Output the (x, y) coordinate of the center of the cell containing the given text.  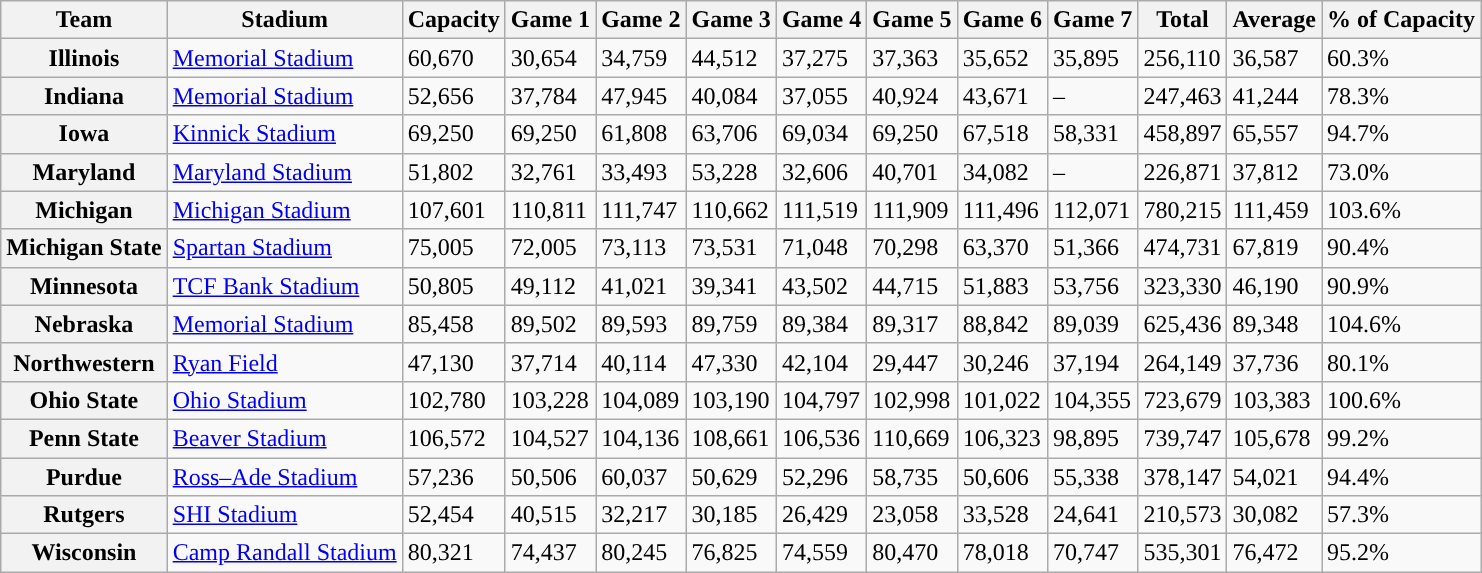
% of Capacity (1402, 20)
264,149 (1182, 362)
Kinnick Stadium (284, 134)
51,802 (454, 172)
40,114 (641, 362)
71,048 (821, 248)
111,496 (1002, 210)
55,338 (1092, 477)
63,706 (731, 134)
Game 3 (731, 20)
104,136 (641, 438)
76,825 (731, 553)
256,110 (1182, 58)
60,037 (641, 477)
26,429 (821, 515)
95.2% (1402, 553)
35,895 (1092, 58)
80,321 (454, 553)
88,842 (1002, 324)
40,515 (550, 515)
80,245 (641, 553)
43,502 (821, 286)
74,437 (550, 553)
90.9% (1402, 286)
458,897 (1182, 134)
94.7% (1402, 134)
47,130 (454, 362)
723,679 (1182, 400)
111,519 (821, 210)
30,654 (550, 58)
103,228 (550, 400)
104,355 (1092, 400)
Game 5 (912, 20)
30,185 (731, 515)
103,383 (1274, 400)
32,606 (821, 172)
34,759 (641, 58)
33,493 (641, 172)
73,531 (731, 248)
50,805 (454, 286)
50,506 (550, 477)
29,447 (912, 362)
378,147 (1182, 477)
Northwestern (84, 362)
Game 1 (550, 20)
37,812 (1274, 172)
52,296 (821, 477)
Game 6 (1002, 20)
80,470 (912, 553)
Ohio Stadium (284, 400)
105,678 (1274, 438)
30,246 (1002, 362)
247,463 (1182, 96)
60,670 (454, 58)
Game 7 (1092, 20)
40,701 (912, 172)
23,058 (912, 515)
90.4% (1402, 248)
110,669 (912, 438)
89,384 (821, 324)
51,366 (1092, 248)
111,747 (641, 210)
32,761 (550, 172)
44,512 (731, 58)
Iowa (84, 134)
30,082 (1274, 515)
Purdue (84, 477)
Illinois (84, 58)
89,348 (1274, 324)
69,034 (821, 134)
Capacity (454, 20)
Game 2 (641, 20)
474,731 (1182, 248)
210,573 (1182, 515)
101,022 (1002, 400)
37,194 (1092, 362)
78,018 (1002, 553)
110,662 (731, 210)
61,808 (641, 134)
52,656 (454, 96)
40,924 (912, 96)
102,998 (912, 400)
37,784 (550, 96)
40,084 (731, 96)
Michigan (84, 210)
70,747 (1092, 553)
Wisconsin (84, 553)
94.4% (1402, 477)
Penn State (84, 438)
Ohio State (84, 400)
89,039 (1092, 324)
102,780 (454, 400)
Maryland Stadium (284, 172)
Indiana (84, 96)
Stadium (284, 20)
Beaver Stadium (284, 438)
63,370 (1002, 248)
TCF Bank Stadium (284, 286)
100.6% (1402, 400)
Michigan Stadium (284, 210)
89,502 (550, 324)
111,909 (912, 210)
73,113 (641, 248)
37,714 (550, 362)
65,557 (1274, 134)
85,458 (454, 324)
76,472 (1274, 553)
36,587 (1274, 58)
42,104 (821, 362)
108,661 (731, 438)
41,021 (641, 286)
50,606 (1002, 477)
106,536 (821, 438)
103.6% (1402, 210)
32,217 (641, 515)
Michigan State (84, 248)
37,275 (821, 58)
SHI Stadium (284, 515)
53,228 (731, 172)
44,715 (912, 286)
75,005 (454, 248)
39,341 (731, 286)
Rutgers (84, 515)
35,652 (1002, 58)
535,301 (1182, 553)
89,593 (641, 324)
Total (1182, 20)
70,298 (912, 248)
Minnesota (84, 286)
111,459 (1274, 210)
57.3% (1402, 515)
106,323 (1002, 438)
37,055 (821, 96)
74,559 (821, 553)
37,736 (1274, 362)
104.6% (1402, 324)
Camp Randall Stadium (284, 553)
34,082 (1002, 172)
49,112 (550, 286)
104,527 (550, 438)
Game 4 (821, 20)
780,215 (1182, 210)
323,330 (1182, 286)
73.0% (1402, 172)
107,601 (454, 210)
46,190 (1274, 286)
99.2% (1402, 438)
Spartan Stadium (284, 248)
103,190 (731, 400)
625,436 (1182, 324)
58,735 (912, 477)
47,945 (641, 96)
47,330 (731, 362)
110,811 (550, 210)
41,244 (1274, 96)
78.3% (1402, 96)
Maryland (84, 172)
53,756 (1092, 286)
67,819 (1274, 248)
43,671 (1002, 96)
33,528 (1002, 515)
58,331 (1092, 134)
37,363 (912, 58)
89,759 (731, 324)
106,572 (454, 438)
89,317 (912, 324)
60.3% (1402, 58)
51,883 (1002, 286)
Nebraska (84, 324)
80.1% (1402, 362)
54,021 (1274, 477)
98,895 (1092, 438)
Team (84, 20)
226,871 (1182, 172)
Ryan Field (284, 362)
739,747 (1182, 438)
67,518 (1002, 134)
104,089 (641, 400)
112,071 (1092, 210)
104,797 (821, 400)
Average (1274, 20)
Ross–Ade Stadium (284, 477)
72,005 (550, 248)
24,641 (1092, 515)
52,454 (454, 515)
57,236 (454, 477)
50,629 (731, 477)
